Output the (X, Y) coordinate of the center of the cell containing the given text.  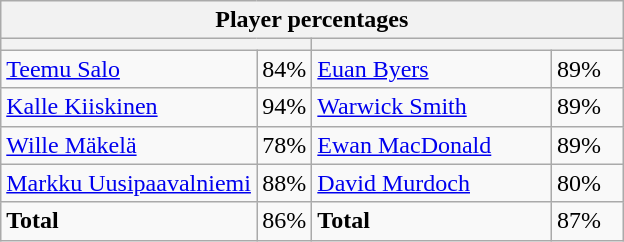
78% (284, 145)
88% (284, 183)
94% (284, 107)
Warwick Smith (432, 107)
Player percentages (312, 20)
Teemu Salo (129, 69)
84% (284, 69)
David Murdoch (432, 183)
Euan Byers (432, 69)
Ewan MacDonald (432, 145)
87% (588, 221)
86% (284, 221)
Kalle Kiiskinen (129, 107)
Markku Uusipaavalniemi (129, 183)
Wille Mäkelä (129, 145)
80% (588, 183)
